Locate the cell with the specified text and output its [x, y] center coordinate. 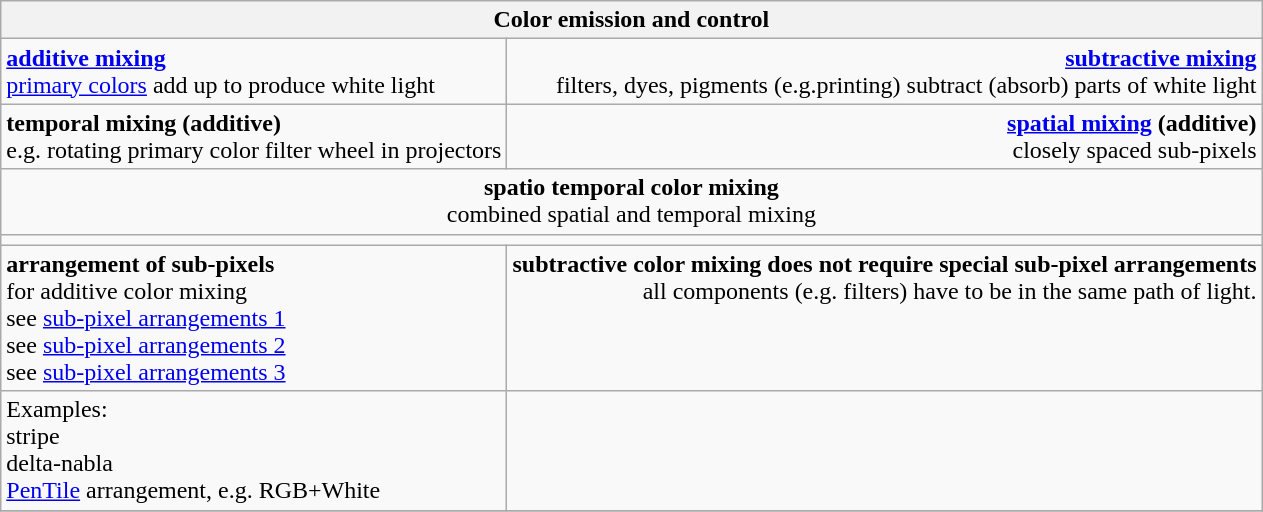
subtractive mixingfilters, dyes, pigments (e.g.printing) subtract (absorb) parts of white light [884, 72]
Color emission and control [632, 20]
Examples:stripedelta-nablaPenTile arrangement, e.g. RGB+White [254, 450]
subtractive color mixing does not require special sub-pixel arrangementsall components (e.g. filters) have to be in the same path of light. [884, 318]
spatial mixing (additive)closely spaced sub-pixels [884, 136]
arrangement of sub-pixelsfor additive color mixingsee sub-pixel arrangements 1see sub-pixel arrangements 2see sub-pixel arrangements 3 [254, 318]
temporal mixing (additive)e.g. rotating primary color filter wheel in projectors [254, 136]
additive mixingprimary colors add up to produce white light [254, 72]
spatio temporal color mixingcombined spatial and temporal mixing [632, 202]
